Extract the [x, y] coordinate from the center of the cell holding the provided text.  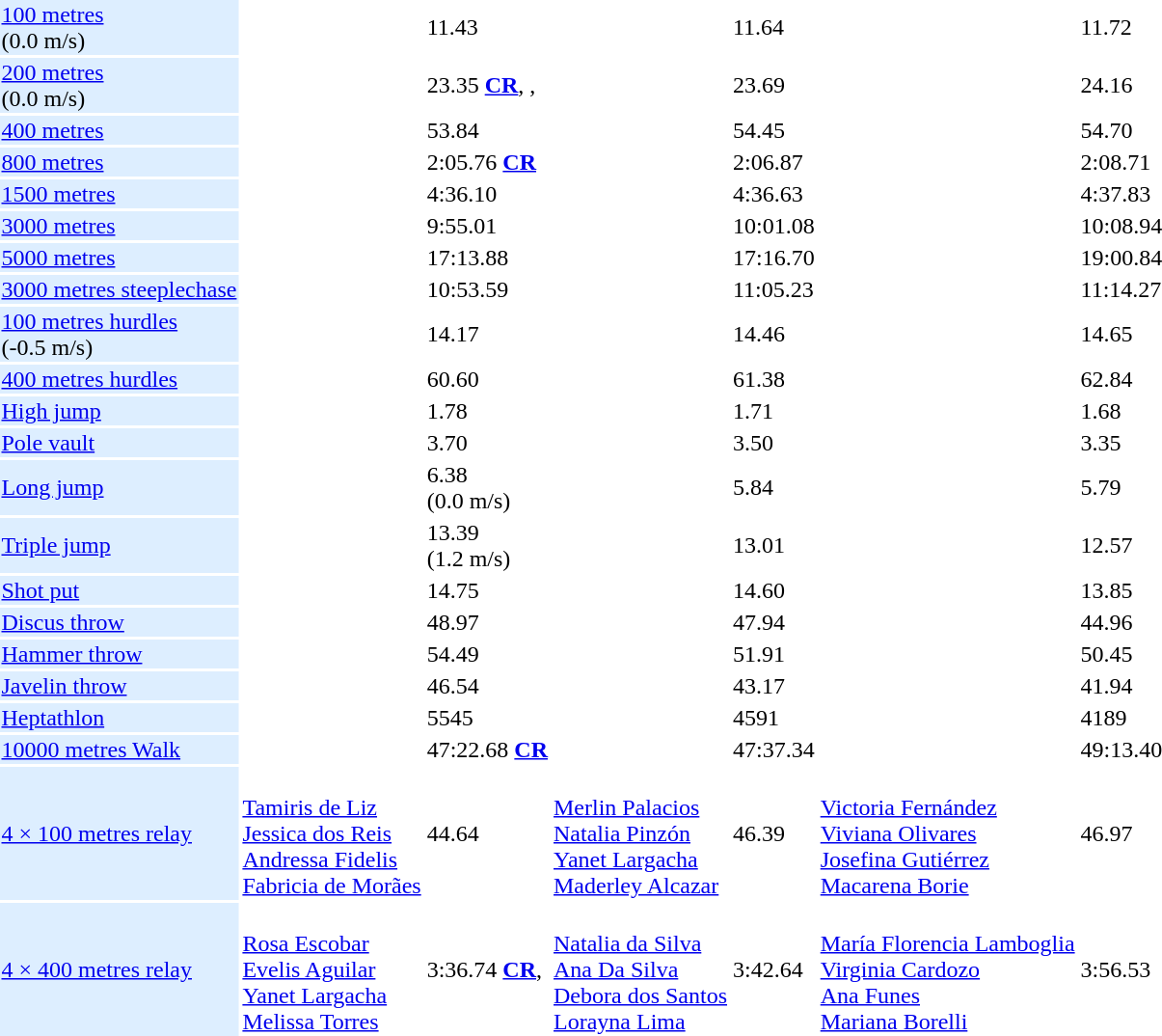
48.97 [487, 622]
10:53.59 [487, 289]
800 metres [120, 162]
4 × 400 metres relay [120, 969]
11.43 [487, 27]
51.91 [774, 654]
Long jump [120, 488]
3:42.64 [774, 969]
200 metres (0.0 m/s) [120, 85]
44.64 [487, 833]
2:06.87 [774, 162]
Javelin throw [120, 686]
54.45 [774, 130]
Hammer throw [120, 654]
Rosa Escobar Evelis Aguilar Yanet Largacha Melissa Torres [332, 969]
60.60 [487, 379]
Victoria Fernández Viviana Olivares Josefina Gutiérrez Macarena Borie [947, 833]
46.39 [774, 833]
3.50 [774, 443]
11.64 [774, 27]
10000 metres Walk [120, 750]
María Florencia Lamboglia Virginia Cardozo Ana Funes Mariana Borelli [947, 969]
17:16.70 [774, 258]
10:01.08 [774, 226]
Tamiris de Liz Jessica dos Reis Andressa Fidelis Fabricia de Morães [332, 833]
3.70 [487, 443]
13.39 (1.2 m/s) [487, 546]
46.54 [487, 686]
3:36.74 CR, [487, 969]
47.94 [774, 622]
9:55.01 [487, 226]
Heptathlon [120, 718]
1500 metres [120, 194]
54.49 [487, 654]
4591 [774, 718]
Shot put [120, 590]
400 metres hurdles [120, 379]
Triple jump [120, 546]
47:22.68 CR [487, 750]
6.38 (0.0 m/s) [487, 488]
High jump [120, 411]
1.71 [774, 411]
53.84 [487, 130]
Merlin Palacios Natalia Pinzón Yanet Largacha Maderley Alcazar [640, 833]
47:37.34 [774, 750]
17:13.88 [487, 258]
14.60 [774, 590]
5000 metres [120, 258]
4 × 100 metres relay [120, 833]
43.17 [774, 686]
3000 metres [120, 226]
14.17 [487, 334]
400 metres [120, 130]
4:36.63 [774, 194]
Discus throw [120, 622]
14.46 [774, 334]
Natalia da Silva Ana Da Silva Debora dos Santos Lorayna Lima [640, 969]
13.01 [774, 546]
23.35 CR, , [487, 85]
Pole vault [120, 443]
100 metres hurdles (-0.5 m/s) [120, 334]
23.69 [774, 85]
4:36.10 [487, 194]
14.75 [487, 590]
1.78 [487, 411]
100 metres (0.0 m/s) [120, 27]
61.38 [774, 379]
3000 metres steeplechase [120, 289]
5.84 [774, 488]
5545 [487, 718]
2:05.76 CR [487, 162]
11:05.23 [774, 289]
